Extract the (x, y) coordinate from the center of the cell holding the provided text.  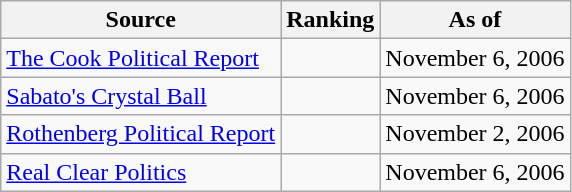
Sabato's Crystal Ball (141, 96)
Source (141, 20)
The Cook Political Report (141, 58)
Real Clear Politics (141, 172)
Rothenberg Political Report (141, 134)
November 2, 2006 (475, 134)
As of (475, 20)
Ranking (330, 20)
